Provide the [X, Y] coordinate of the cell's center where the given text is located.  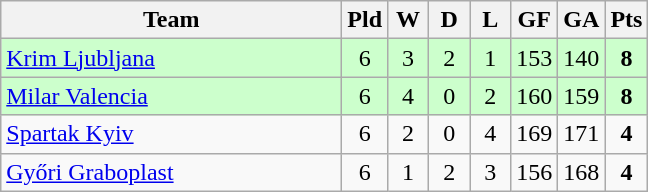
140 [582, 58]
156 [534, 172]
L [490, 20]
168 [582, 172]
Milar Valencia [172, 96]
Krim Ljubljana [172, 58]
160 [534, 96]
171 [582, 134]
D [450, 20]
W [408, 20]
Pts [626, 20]
169 [534, 134]
Pld [365, 20]
Győri Graboplast [172, 172]
Spartak Kyiv [172, 134]
GA [582, 20]
Team [172, 20]
159 [582, 96]
153 [534, 58]
GF [534, 20]
